From the cell containing the given text, extract its center point as (X, Y) coordinate. 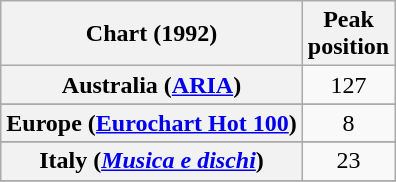
Peakposition (348, 34)
Australia (ARIA) (152, 85)
Chart (1992) (152, 34)
Italy (Musica e dischi) (152, 161)
127 (348, 85)
Europe (Eurochart Hot 100) (152, 123)
8 (348, 123)
23 (348, 161)
